Locate the cell with the specified text and output its (X, Y) center coordinate. 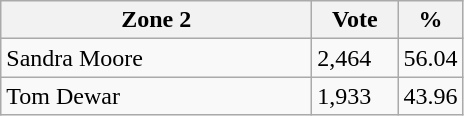
Vote (355, 20)
2,464 (355, 58)
Tom Dewar (156, 96)
Sandra Moore (156, 58)
% (430, 20)
1,933 (355, 96)
Zone 2 (156, 20)
43.96 (430, 96)
56.04 (430, 58)
